Find where the given text appears and provide that cell's center as [x, y] coordinate. 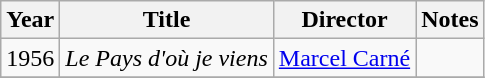
1956 [30, 58]
Marcel Carné [344, 58]
Le Pays d'où je viens [166, 58]
Title [166, 20]
Notes [450, 20]
Director [344, 20]
Year [30, 20]
